Find where the given text appears and provide that cell's center as [X, Y] coordinate. 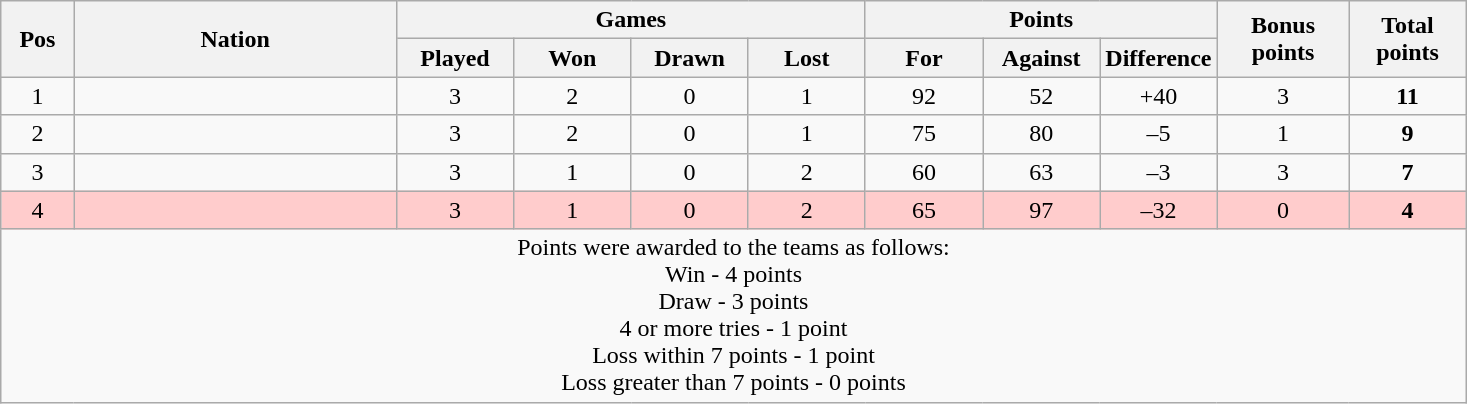
63 [1042, 172]
7 [1408, 172]
Points [1041, 20]
Against [1042, 58]
–3 [1158, 172]
–5 [1158, 134]
60 [924, 172]
Won [572, 58]
Bonuspoints [1283, 39]
Nation [235, 39]
75 [924, 134]
–32 [1158, 210]
Totalpoints [1408, 39]
For [924, 58]
Played [454, 58]
11 [1408, 96]
65 [924, 210]
Pos [38, 39]
Lost [806, 58]
Drawn [690, 58]
92 [924, 96]
Games [630, 20]
97 [1042, 210]
9 [1408, 134]
Difference [1158, 58]
+40 [1158, 96]
80 [1042, 134]
52 [1042, 96]
